Determine the (X, Y) coordinate at the center of the cell enclosing the given text.  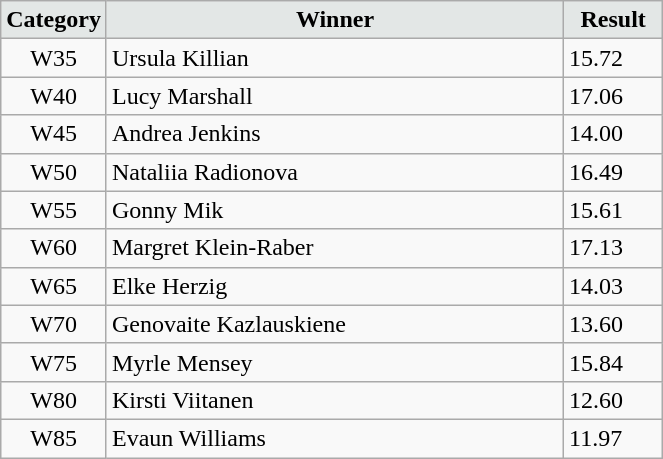
W50 (54, 172)
Evaun Williams (334, 438)
17.06 (614, 96)
Category (54, 20)
14.00 (614, 134)
13.60 (614, 324)
16.49 (614, 172)
Gonny Mik (334, 210)
Elke Herzig (334, 286)
Genovaite Kazlauskiene (334, 324)
W65 (54, 286)
11.97 (614, 438)
Lucy Marshall (334, 96)
Winner (334, 20)
Result (614, 20)
W40 (54, 96)
Margret Klein-Raber (334, 248)
Nataliia Radionova (334, 172)
Myrle Mensey (334, 362)
Kirsti Viitanen (334, 400)
15.61 (614, 210)
W60 (54, 248)
12.60 (614, 400)
W45 (54, 134)
15.84 (614, 362)
15.72 (614, 58)
Andrea Jenkins (334, 134)
W35 (54, 58)
W70 (54, 324)
17.13 (614, 248)
W75 (54, 362)
W55 (54, 210)
W85 (54, 438)
W80 (54, 400)
14.03 (614, 286)
Ursula Killian (334, 58)
